Extract the [x, y] coordinate from the center of the cell holding the provided text.  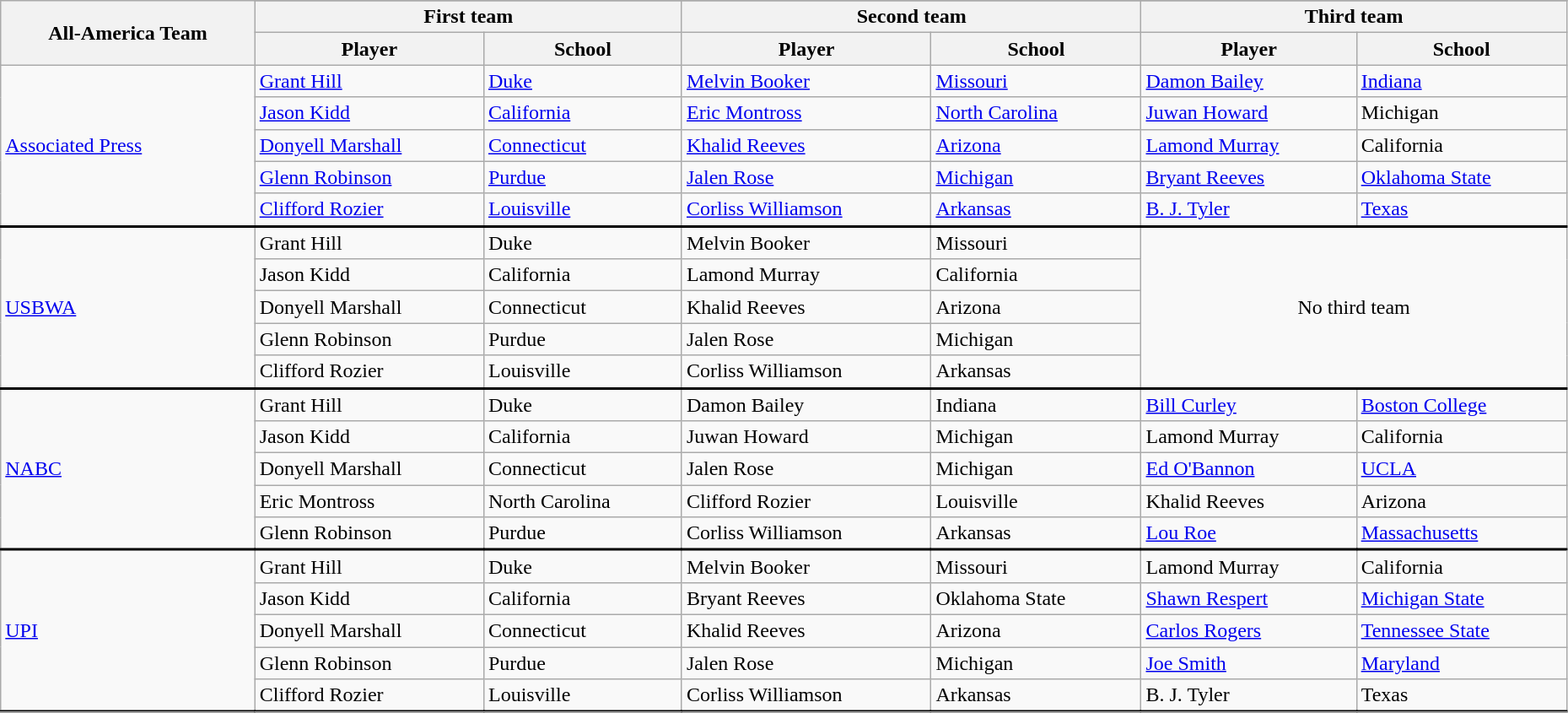
Maryland [1461, 662]
Boston College [1461, 405]
Michigan State [1461, 598]
No third team [1354, 307]
Associated Press [128, 145]
Ed O'Bannon [1248, 469]
Tennessee State [1461, 630]
First team [468, 17]
UCLA [1461, 469]
NABC [128, 469]
Lou Roe [1248, 533]
Bill Curley [1248, 405]
Third team [1354, 17]
Second team [911, 17]
USBWA [128, 307]
UPI [128, 631]
Massachusetts [1461, 533]
All-America Team [128, 33]
Shawn Respert [1248, 598]
Carlos Rogers [1248, 630]
Joe Smith [1248, 662]
